Output the (x, y) coordinate of the center of the cell containing the given text.  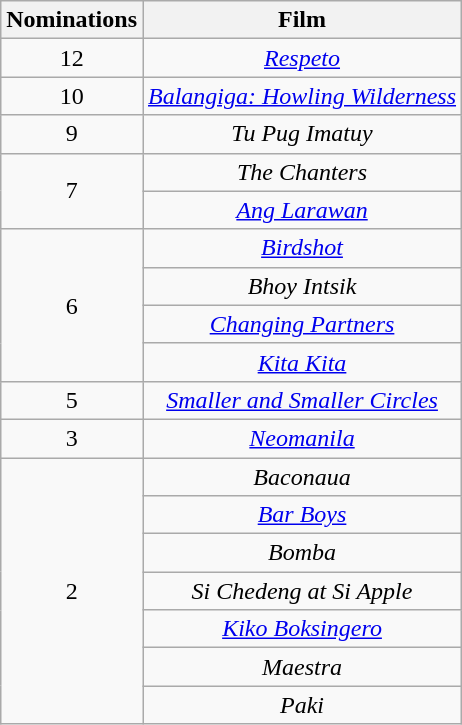
Changing Partners (302, 324)
Baconaua (302, 477)
Bhoy Intsik (302, 286)
Nominations (72, 20)
12 (72, 58)
Si Chedeng at Si Apple (302, 591)
Kita Kita (302, 362)
Bar Boys (302, 515)
Film (302, 20)
Neomanila (302, 438)
Paki (302, 705)
Ang Larawan (302, 210)
10 (72, 96)
6 (72, 305)
2 (72, 591)
Maestra (302, 667)
The Chanters (302, 172)
5 (72, 400)
Bomba (302, 553)
Respeto (302, 58)
Tu Pug Imatuy (302, 134)
7 (72, 191)
Kiko Boksingero (302, 629)
Smaller and Smaller Circles (302, 400)
Balangiga: Howling Wilderness (302, 96)
9 (72, 134)
Birdshot (302, 248)
3 (72, 438)
